Determine the (x, y) coordinate at the center of the cell enclosing the given text.  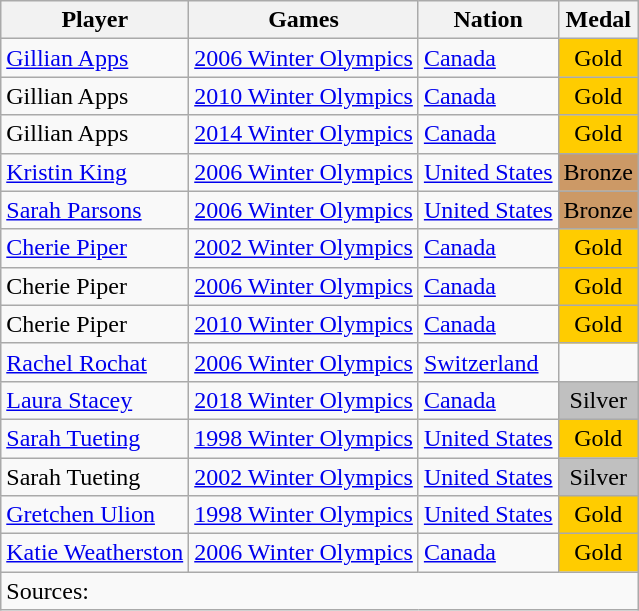
Nation (488, 20)
2014 Winter Olympics (304, 134)
Gretchen Ulion (95, 515)
Kristin King (95, 172)
Laura Stacey (95, 400)
Sarah Parsons (95, 210)
Player (95, 20)
Katie Weatherston (95, 553)
2018 Winter Olympics (304, 400)
Sources: (320, 591)
Rachel Rochat (95, 362)
Medal (598, 20)
Games (304, 20)
Switzerland (488, 362)
